Determine the (x, y) coordinate at the center of the cell enclosing the given text.  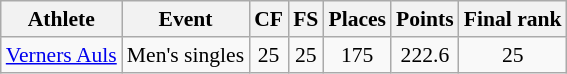
175 (357, 55)
Athlete (62, 19)
CF (268, 19)
Event (186, 19)
Men's singles (186, 55)
FS (306, 19)
Verners Auls (62, 55)
222.6 (425, 55)
Places (357, 19)
Points (425, 19)
Final rank (513, 19)
